Pinpoint the cell where the given text exists, returning its (x, y) midpoint coordinate. 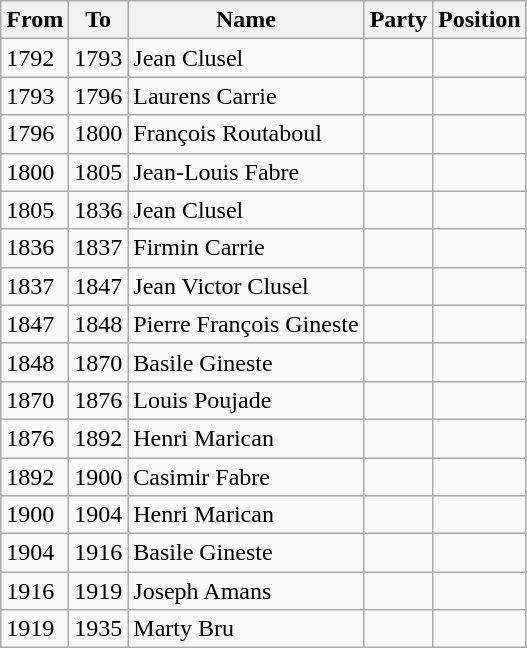
Joseph Amans (246, 591)
From (35, 20)
1792 (35, 58)
François Routaboul (246, 134)
Jean Victor Clusel (246, 286)
To (98, 20)
Laurens Carrie (246, 96)
Casimir Fabre (246, 477)
Pierre François Gineste (246, 324)
1935 (98, 629)
Firmin Carrie (246, 248)
Louis Poujade (246, 400)
Name (246, 20)
Jean-Louis Fabre (246, 172)
Position (479, 20)
Party (398, 20)
Marty Bru (246, 629)
